Output the (x, y) coordinate of the center of the cell containing the given text.  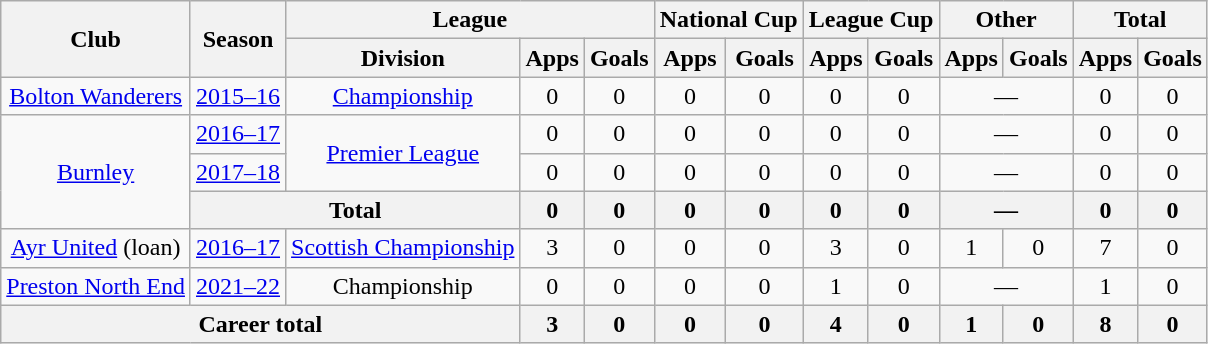
2021–22 (238, 286)
4 (836, 324)
Club (96, 39)
League Cup (871, 20)
National Cup (728, 20)
8 (1105, 324)
Season (238, 39)
Division (403, 58)
2017–18 (238, 172)
2015–16 (238, 96)
Burnley (96, 172)
Bolton Wanderers (96, 96)
League (470, 20)
Premier League (403, 153)
7 (1105, 248)
Scottish Championship (403, 248)
Career total (260, 324)
Ayr United (loan) (96, 248)
Preston North End (96, 286)
Other (1006, 20)
